Scan for the cell matching the given text and deliver its (X, Y) coordinate at center. 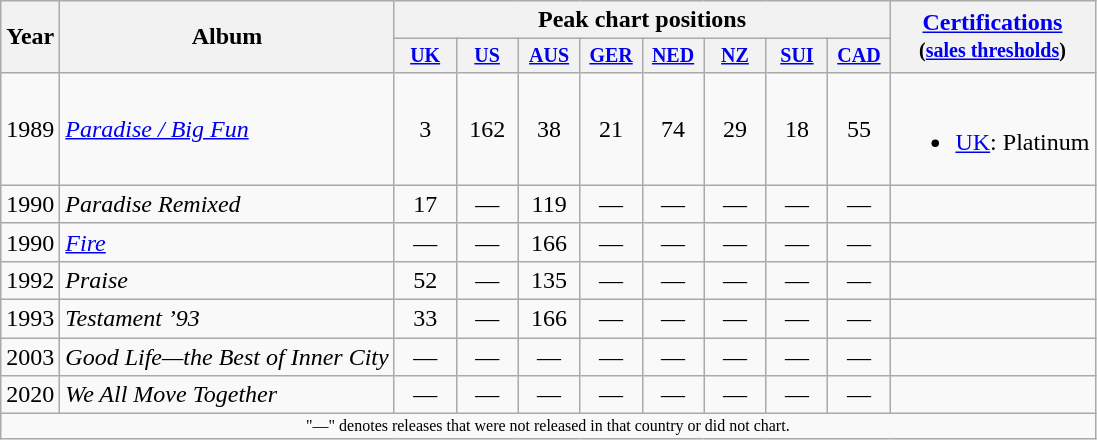
38 (549, 128)
1989 (30, 128)
US (487, 56)
We All Move Together (227, 395)
33 (425, 319)
162 (487, 128)
NED (673, 56)
2020 (30, 395)
55 (859, 128)
Good Life—the Best of Inner City (227, 357)
AUS (549, 56)
18 (797, 128)
Paradise / Big Fun (227, 128)
UK (425, 56)
Year (30, 37)
119 (549, 204)
CAD (859, 56)
Paradise Remixed (227, 204)
Praise (227, 280)
UK: Platinum (992, 128)
Certifications(sales thresholds) (992, 37)
17 (425, 204)
2003 (30, 357)
GER (611, 56)
74 (673, 128)
"—" denotes releases that were not released in that country or did not chart. (548, 426)
Fire (227, 242)
21 (611, 128)
3 (425, 128)
SUI (797, 56)
135 (549, 280)
Peak chart positions (642, 20)
Testament ’93 (227, 319)
1992 (30, 280)
NZ (735, 56)
52 (425, 280)
1993 (30, 319)
29 (735, 128)
Album (227, 37)
